Provide the (X, Y) coordinate of the cell's center where the given text is located.  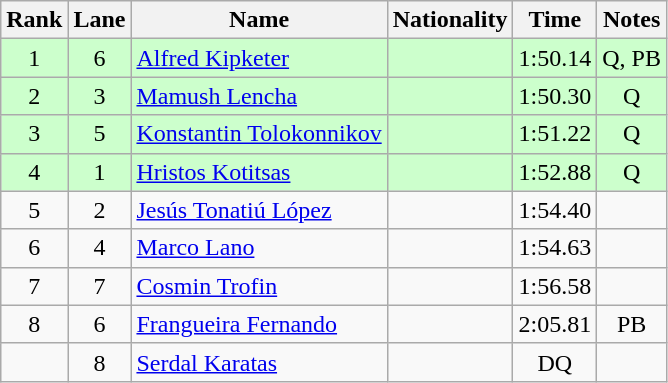
Frangueira Fernando (259, 324)
2:05.81 (555, 324)
Rank (34, 20)
DQ (555, 362)
Hristos Kotitsas (259, 172)
1:50.14 (555, 58)
Q, PB (632, 58)
Mamush Lencha (259, 96)
PB (632, 324)
1:51.22 (555, 134)
Time (555, 20)
1:54.63 (555, 248)
Notes (632, 20)
Nationality (450, 20)
Lane (100, 20)
1:50.30 (555, 96)
Jesús Tonatiú López (259, 210)
Cosmin Trofin (259, 286)
1:56.58 (555, 286)
Name (259, 20)
1:52.88 (555, 172)
Konstantin Tolokonnikov (259, 134)
Serdal Karatas (259, 362)
Alfred Kipketer (259, 58)
Marco Lano (259, 248)
1:54.40 (555, 210)
